Find where the given text appears and provide that cell's center as (x, y) coordinate. 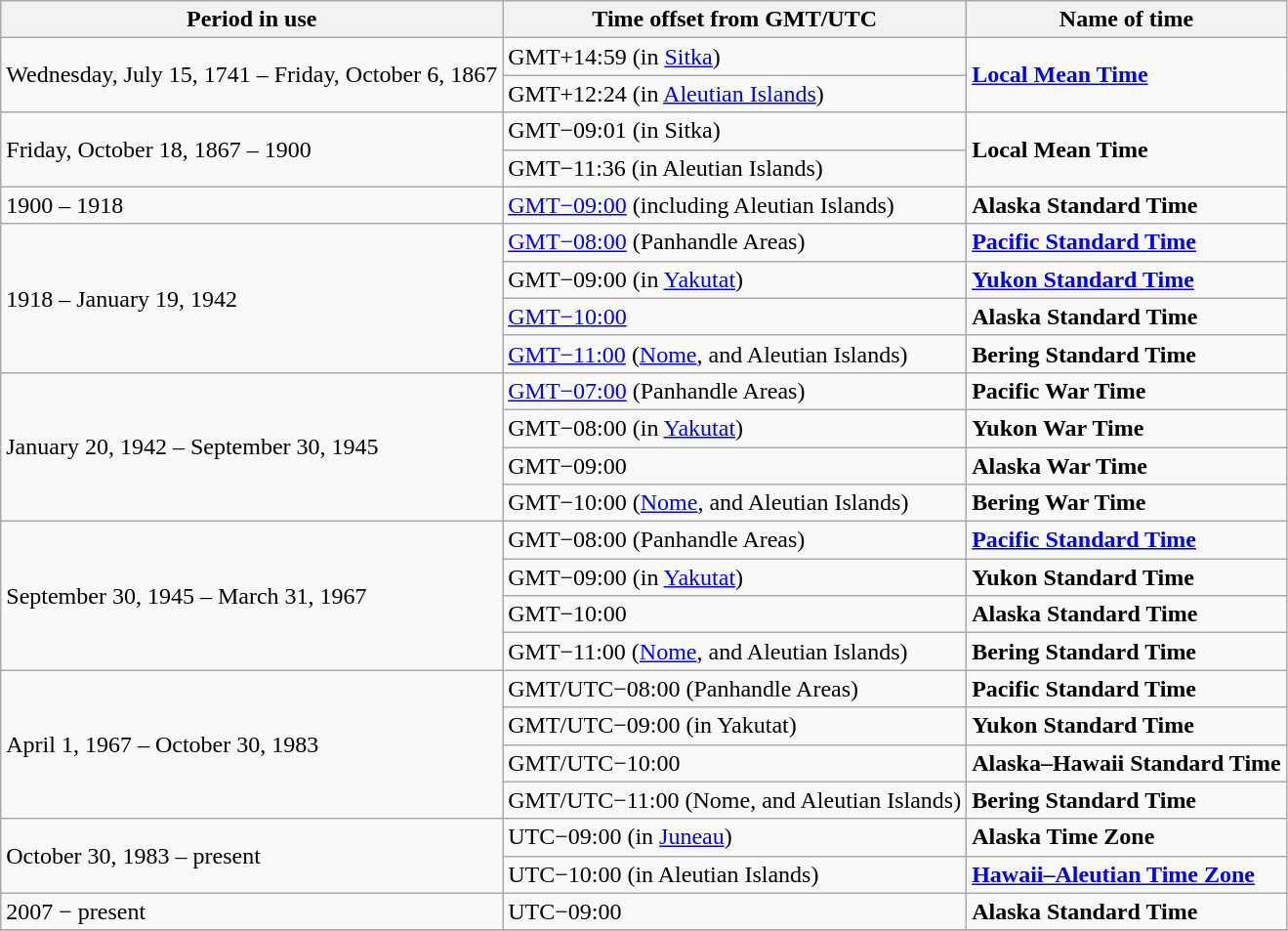
Time offset from GMT/UTC (734, 20)
Wednesday, July 15, 1741 – Friday, October 6, 1867 (252, 75)
Friday, October 18, 1867 – 1900 (252, 149)
GMT−11:36 (in Aleutian Islands) (734, 168)
GMT/UTC−09:00 (in Yakutat) (734, 726)
Bering War Time (1127, 503)
Yukon War Time (1127, 428)
1918 – January 19, 1942 (252, 298)
October 30, 1983 – present (252, 856)
1900 – 1918 (252, 205)
GMT/UTC−10:00 (734, 763)
GMT+12:24 (in Aleutian Islands) (734, 94)
Hawaii–Aleutian Time Zone (1127, 874)
GMT−09:00 (including Aleutian Islands) (734, 205)
GMT−10:00 (Nome, and Aleutian Islands) (734, 503)
UTC−09:00 (in Juneau) (734, 837)
GMT/UTC−11:00 (Nome, and Aleutian Islands) (734, 800)
GMT−07:00 (Panhandle Areas) (734, 391)
Pacific War Time (1127, 391)
UTC−10:00 (in Aleutian Islands) (734, 874)
GMT−08:00 (in Yakutat) (734, 428)
GMT/UTC−08:00 (Panhandle Areas) (734, 689)
GMT−09:00 (734, 466)
Period in use (252, 20)
2007 − present (252, 911)
Alaska–Hawaii Standard Time (1127, 763)
September 30, 1945 – March 31, 1967 (252, 596)
GMT−09:01 (in Sitka) (734, 131)
April 1, 1967 – October 30, 1983 (252, 744)
Alaska War Time (1127, 466)
Alaska Time Zone (1127, 837)
Name of time (1127, 20)
UTC−09:00 (734, 911)
GMT+14:59 (in Sitka) (734, 57)
January 20, 1942 – September 30, 1945 (252, 446)
